For the text-containing cell, return its midpoint in [X, Y] coordinate format. 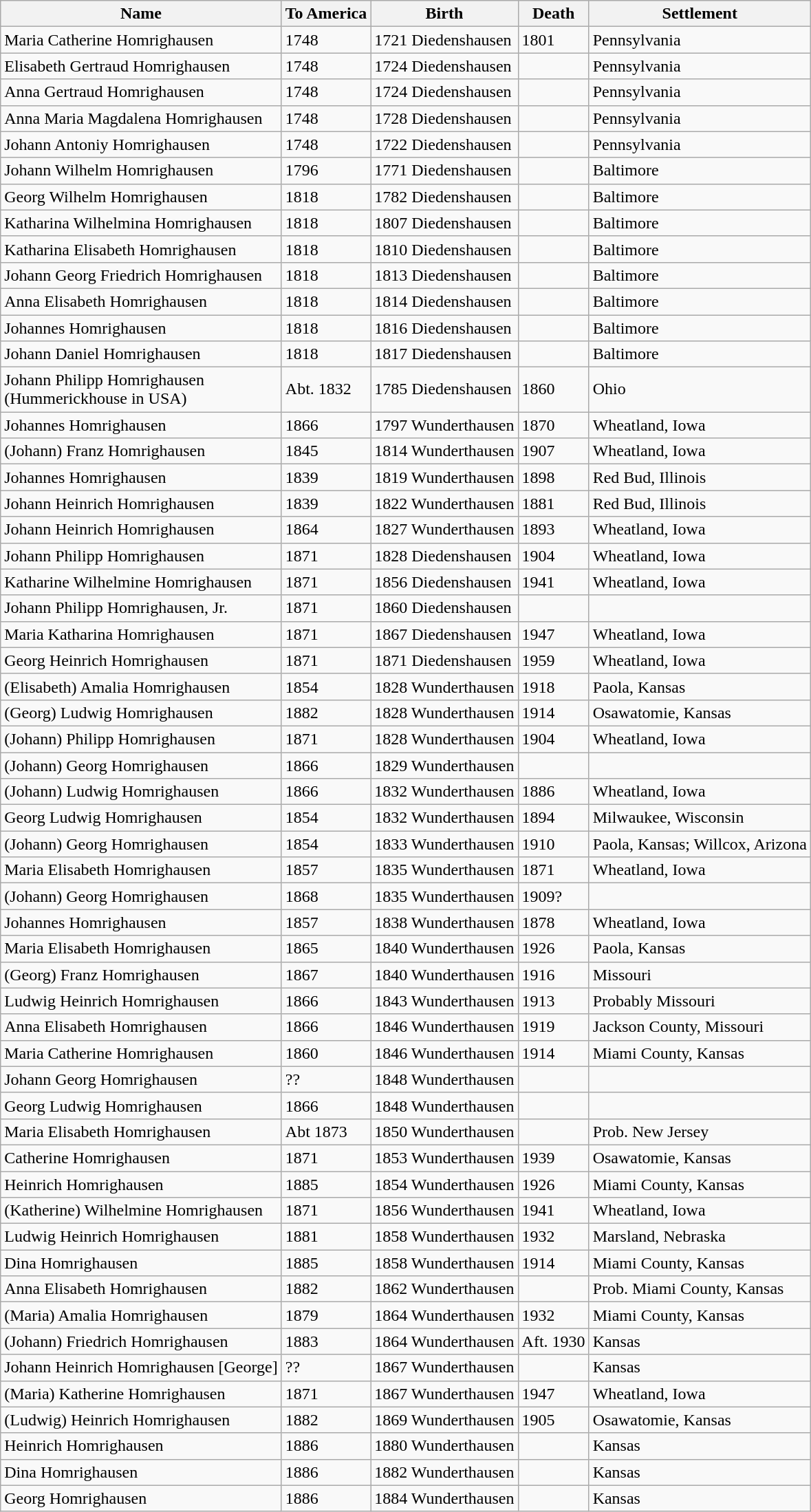
(Georg) Ludwig Homrighausen [142, 713]
1864 [326, 530]
1801 [553, 40]
Birth [444, 14]
1894 [553, 818]
Missouri [700, 975]
1771 Diedenshausen [444, 171]
1870 [553, 425]
1898 [553, 477]
Catherine Homrighausen [142, 1158]
1907 [553, 451]
1843 Wunderthausen [444, 1001]
(Maria) Amalia Homrighausen [142, 1315]
1819 Wunderthausen [444, 477]
1856 Wunderthausen [444, 1211]
(Katherine) Wilhelmine Homrighausen [142, 1211]
1893 [553, 530]
1810 Diedenshausen [444, 249]
1827 Wunderthausen [444, 530]
1867 [326, 975]
Katharine Wilhelmine Homrighausen [142, 582]
(Johann) Franz Homrighausen [142, 451]
1853 Wunderthausen [444, 1158]
Probably Missouri [700, 1001]
Johann Georg Homrighausen [142, 1079]
Prob. Miami County, Kansas [700, 1289]
Johann Georg Friedrich Homrighausen [142, 275]
Elisabeth Gertraud Homrighausen [142, 66]
1814 Diedenshausen [444, 301]
1860 Diedenshausen [444, 608]
(Elisabeth) Amalia Homrighausen [142, 687]
1869 Wunderthausen [444, 1420]
Johann Wilhelm Homrighausen [142, 171]
Abt. 1832 [326, 389]
1913 [553, 1001]
Johann Heinrich Homrighausen [George] [142, 1368]
Katharina Elisabeth Homrighausen [142, 249]
Katharina Wilhelmina Homrighausen [142, 223]
1828 Diedenshausen [444, 556]
1916 [553, 975]
Prob. New Jersey [700, 1132]
1867 Diedenshausen [444, 634]
Jackson County, Missouri [700, 1027]
1880 Wunderthausen [444, 1446]
Johann Philipp Homrighausen [142, 556]
1807 Diedenshausen [444, 223]
1728 Diedenshausen [444, 118]
1862 Wunderthausen [444, 1289]
1918 [553, 687]
Name [142, 14]
Ohio [700, 389]
1909? [553, 896]
Maria Katharina Homrighausen [142, 634]
(Johann) Philipp Homrighausen [142, 739]
1816 Diedenshausen [444, 328]
Death [553, 14]
1814 Wunderthausen [444, 451]
Anna Maria Magdalena Homrighausen [142, 118]
1919 [553, 1027]
1850 Wunderthausen [444, 1132]
(Johann) Friedrich Homrighausen [142, 1341]
1796 [326, 171]
1813 Diedenshausen [444, 275]
Johann Daniel Homrighausen [142, 354]
1939 [553, 1158]
1854 Wunderthausen [444, 1184]
1722 Diedenshausen [444, 144]
(Johann) Ludwig Homrighausen [142, 792]
1721 Diedenshausen [444, 40]
Settlement [700, 14]
Georg Heinrich Homrighausen [142, 660]
1829 Wunderthausen [444, 766]
1868 [326, 896]
Johann Philipp Homrighausen(Hummerickhouse in USA) [142, 389]
To America [326, 14]
1838 Wunderthausen [444, 922]
1959 [553, 660]
1833 Wunderthausen [444, 844]
1871 Diedenshausen [444, 660]
1856 Diedenshausen [444, 582]
1865 [326, 949]
1785 Diedenshausen [444, 389]
Johann Antoniy Homrighausen [142, 144]
1882 Wunderthausen [444, 1472]
1817 Diedenshausen [444, 354]
Anna Gertraud Homrighausen [142, 92]
1782 Diedenshausen [444, 197]
1822 Wunderthausen [444, 504]
1910 [553, 844]
(Ludwig) Heinrich Homrighausen [142, 1420]
Marsland, Nebraska [700, 1237]
1905 [553, 1420]
1797 Wunderthausen [444, 425]
Georg Homrighausen [142, 1498]
Abt 1873 [326, 1132]
1878 [553, 922]
1845 [326, 451]
(Georg) Franz Homrighausen [142, 975]
Milwaukee, Wisconsin [700, 818]
1879 [326, 1315]
1884 Wunderthausen [444, 1498]
Georg Wilhelm Homrighausen [142, 197]
Paola, Kansas; Willcox, Arizona [700, 844]
Aft. 1930 [553, 1341]
Johann Philipp Homrighausen, Jr. [142, 608]
1883 [326, 1341]
(Maria) Katherine Homrighausen [142, 1394]
